Search for the cell housing the specified text and yield its (X, Y) center coordinate. 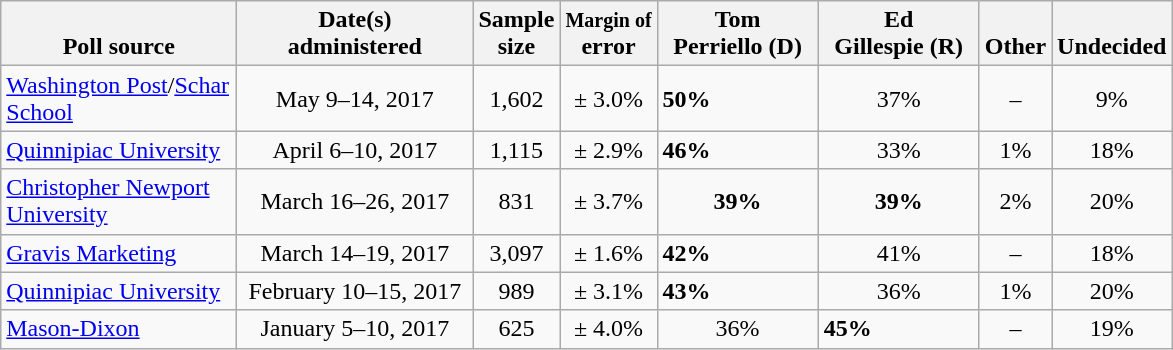
± 3.0% (608, 98)
Undecided (1112, 34)
2% (1015, 202)
37% (898, 98)
3,097 (516, 253)
989 (516, 291)
± 3.1% (608, 291)
Poll source (119, 34)
April 6–10, 2017 (355, 150)
Margin oferror (608, 34)
± 4.0% (608, 329)
EdGillespie (R) (898, 34)
Samplesize (516, 34)
Washington Post/Schar School (119, 98)
19% (1112, 329)
Mason-Dixon (119, 329)
9% (1112, 98)
± 1.6% (608, 253)
January 5–10, 2017 (355, 329)
831 (516, 202)
42% (738, 253)
Gravis Marketing (119, 253)
TomPerriello (D) (738, 34)
43% (738, 291)
50% (738, 98)
625 (516, 329)
33% (898, 150)
± 2.9% (608, 150)
Christopher Newport University (119, 202)
1,602 (516, 98)
March 16–26, 2017 (355, 202)
Other (1015, 34)
41% (898, 253)
March 14–19, 2017 (355, 253)
May 9–14, 2017 (355, 98)
1,115 (516, 150)
45% (898, 329)
± 3.7% (608, 202)
February 10–15, 2017 (355, 291)
Date(s)administered (355, 34)
46% (738, 150)
